From the cell containing the given text, extract its center point as [X, Y] coordinate. 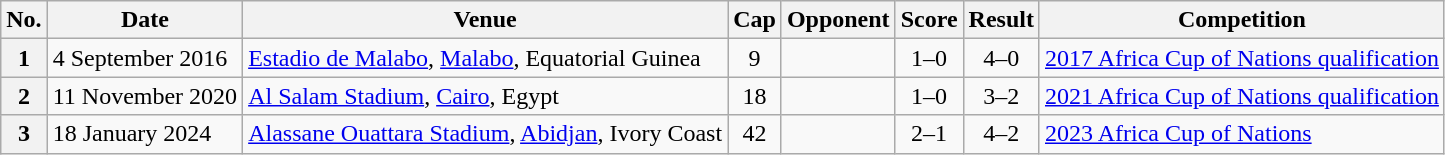
11 November 2020 [144, 96]
2017 Africa Cup of Nations qualification [1242, 58]
3 [24, 134]
42 [755, 134]
Cap [755, 20]
No. [24, 20]
4 September 2016 [144, 58]
2023 Africa Cup of Nations [1242, 134]
2 [24, 96]
3–2 [1001, 96]
18 [755, 96]
4–0 [1001, 58]
Opponent [838, 20]
4–2 [1001, 134]
18 January 2024 [144, 134]
2021 Africa Cup of Nations qualification [1242, 96]
Estadio de Malabo, Malabo, Equatorial Guinea [486, 58]
Alassane Ouattara Stadium, Abidjan, Ivory Coast [486, 134]
9 [755, 58]
Venue [486, 20]
2–1 [929, 134]
Result [1001, 20]
Date [144, 20]
Score [929, 20]
Competition [1242, 20]
1 [24, 58]
Al Salam Stadium, Cairo, Egypt [486, 96]
